For the text-containing cell, return its midpoint in (x, y) coordinate format. 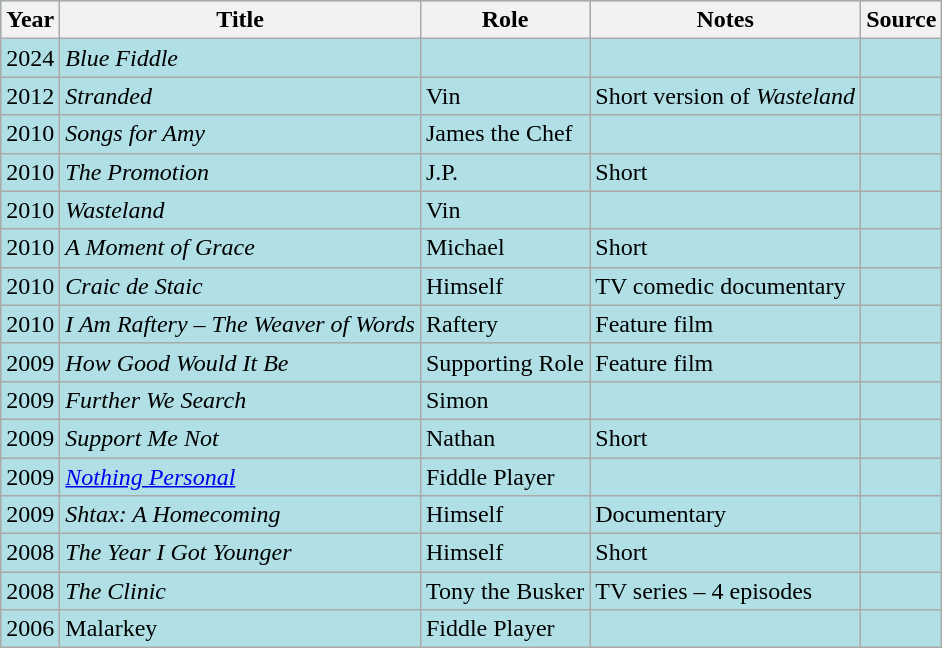
How Good Would It Be (240, 362)
James the Chef (504, 134)
Michael (504, 248)
Blue Fiddle (240, 58)
TV comedic documentary (726, 286)
The Clinic (240, 591)
Malarkey (240, 629)
Further We Search (240, 400)
Stranded (240, 96)
TV series – 4 episodes (726, 591)
J.P. (504, 172)
2012 (30, 96)
Role (504, 20)
Nathan (504, 438)
The Promotion (240, 172)
Nothing Personal (240, 477)
The Year I Got Younger (240, 553)
A Moment of Grace (240, 248)
Raftery (504, 324)
Supporting Role (504, 362)
Songs for Amy (240, 134)
Support Me Not (240, 438)
Notes (726, 20)
2006 (30, 629)
I Am Raftery – The Weaver of Words (240, 324)
Craic de Staic (240, 286)
Shtax: A Homecoming (240, 515)
Source (902, 20)
2024 (30, 58)
Tony the Busker (504, 591)
Title (240, 20)
Year (30, 20)
Documentary (726, 515)
Wasteland (240, 210)
Short version of Wasteland (726, 96)
Simon (504, 400)
